Return the [X, Y] coordinate for the center point of the cell that contains the specified text.  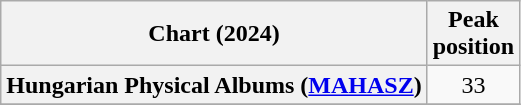
Chart (2024) [214, 34]
33 [473, 85]
Hungarian Physical Albums (MAHASZ) [214, 85]
Peakposition [473, 34]
